Output the (x, y) coordinate of the center of the cell containing the given text.  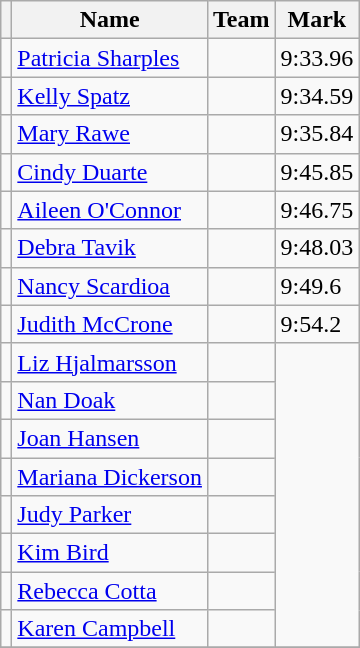
9:45.85 (317, 172)
Joan Hansen (110, 438)
Judy Parker (110, 515)
Team (241, 20)
9:49.6 (317, 286)
Cindy Duarte (110, 172)
Kelly Spatz (110, 96)
9:33.96 (317, 58)
Nancy Scardioa (110, 286)
Mark (317, 20)
Liz Hjalmarsson (110, 362)
Nan Doak (110, 400)
9:35.84 (317, 134)
9:34.59 (317, 96)
Rebecca Cotta (110, 591)
Patricia Sharples (110, 58)
Karen Campbell (110, 629)
Aileen O'Connor (110, 210)
Kim Bird (110, 553)
9:48.03 (317, 248)
Name (110, 20)
Mariana Dickerson (110, 477)
9:54.2 (317, 324)
Judith McCrone (110, 324)
9:46.75 (317, 210)
Mary Rawe (110, 134)
Debra Tavik (110, 248)
